Output the (X, Y) coordinate of the center of the cell containing the given text.  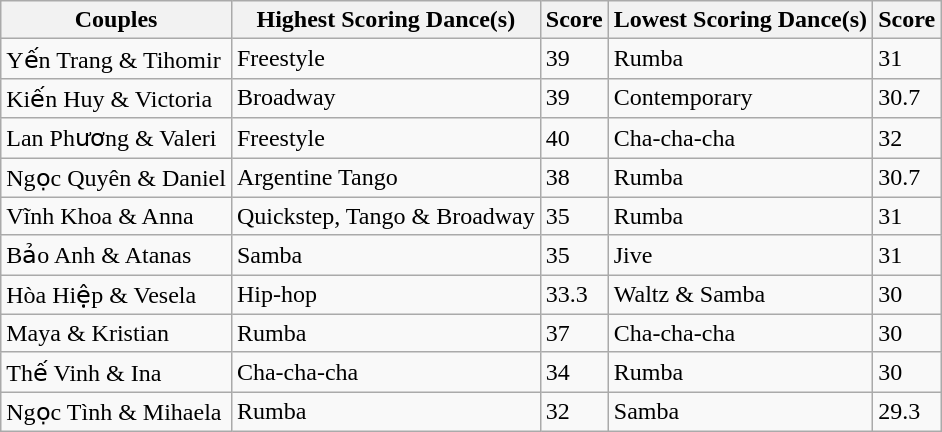
Contemporary (740, 98)
Vĩnh Khoa & Anna (116, 216)
Bảo Anh & Atanas (116, 255)
Yến Trang & Tihomir (116, 59)
34 (574, 372)
Hip-hop (386, 295)
40 (574, 138)
37 (574, 333)
Couples (116, 20)
Lowest Scoring Dance(s) (740, 20)
Maya & Kristian (116, 333)
Lan Phương & Valeri (116, 138)
Hòa Hiệp & Vesela (116, 295)
Quickstep, Tango & Broadway (386, 216)
Waltz & Samba (740, 295)
Thế Vinh & Ina (116, 372)
29.3 (907, 412)
Kiến Huy & Victoria (116, 98)
Broadway (386, 98)
Highest Scoring Dance(s) (386, 20)
Argentine Tango (386, 178)
Ngọc Tình & Mihaela (116, 412)
Jive (740, 255)
33.3 (574, 295)
Ngọc Quyên & Daniel (116, 178)
38 (574, 178)
